Extract the [x, y] coordinate from the center of the cell holding the provided text.  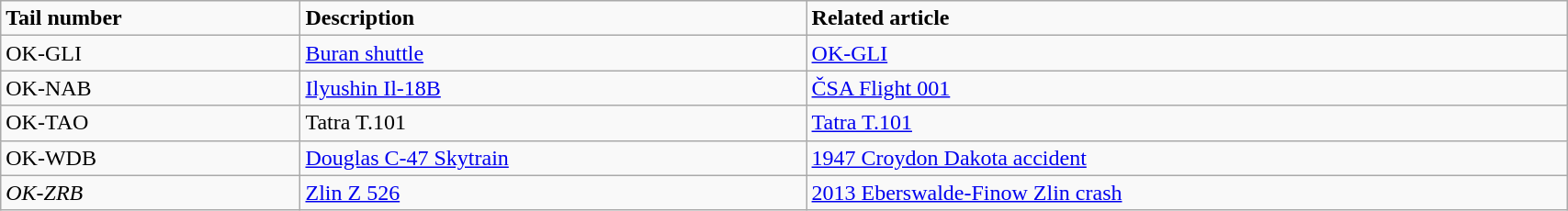
Buran shuttle [553, 53]
OK-WDB [151, 158]
Related article [1187, 18]
ČSA Flight 001 [1187, 88]
OK-ZRB [151, 193]
Ilyushin Il-18B [553, 88]
Description [553, 18]
Douglas C-47 Skytrain [553, 158]
OK-NAB [151, 88]
OK-TAO [151, 123]
Tail number [151, 18]
2013 Eberswalde-Finow Zlin crash [1187, 193]
1947 Croydon Dakota accident [1187, 158]
Zlin Z 526 [553, 193]
